Detect which cell encompasses the target text, then output its (x, y) center coordinate. 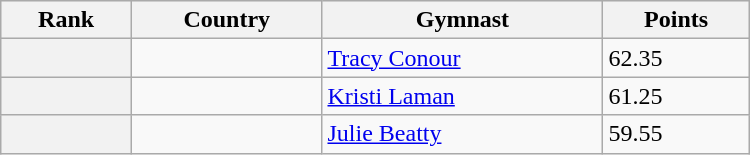
Rank (66, 20)
Gymnast (462, 20)
62.35 (676, 58)
61.25 (676, 96)
59.55 (676, 134)
Kristi Laman (462, 96)
Tracy Conour (462, 58)
Country (227, 20)
Julie Beatty (462, 134)
Points (676, 20)
